Determine the [X, Y] coordinate at the center of the cell enclosing the given text.  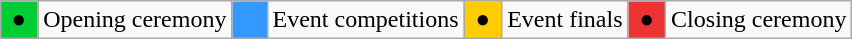
Event finals [565, 20]
Closing ceremony [759, 20]
Event competitions [366, 20]
Opening ceremony [135, 20]
